Scan for the cell matching the given text and deliver its [x, y] coordinate at center. 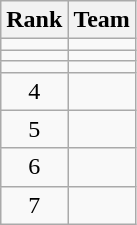
4 [34, 91]
Rank [34, 20]
6 [34, 167]
5 [34, 129]
Team [102, 20]
7 [34, 205]
